For the text-containing cell, return its midpoint in [X, Y] coordinate format. 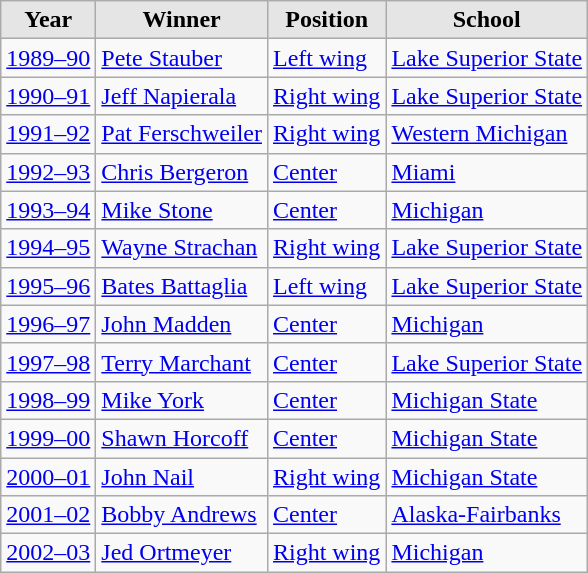
1996–97 [48, 324]
Shawn Horcoff [182, 438]
John Madden [182, 324]
2002–03 [48, 553]
1989–90 [48, 58]
Miami [487, 172]
Year [48, 20]
Pat Ferschweiler [182, 134]
1995–96 [48, 286]
Bates Battaglia [182, 286]
Chris Bergeron [182, 172]
Alaska-Fairbanks [487, 515]
Bobby Andrews [182, 515]
Western Michigan [487, 134]
1993–94 [48, 210]
Jeff Napierala [182, 96]
Position [326, 20]
Wayne Strachan [182, 248]
1994–95 [48, 248]
Winner [182, 20]
Jed Ortmeyer [182, 553]
1998–99 [48, 400]
Mike York [182, 400]
John Nail [182, 477]
Pete Stauber [182, 58]
2000–01 [48, 477]
1990–91 [48, 96]
1999–00 [48, 438]
1997–98 [48, 362]
2001–02 [48, 515]
School [487, 20]
1991–92 [48, 134]
Mike Stone [182, 210]
1992–93 [48, 172]
Terry Marchant [182, 362]
